Find where the given text appears and provide that cell's center as [x, y] coordinate. 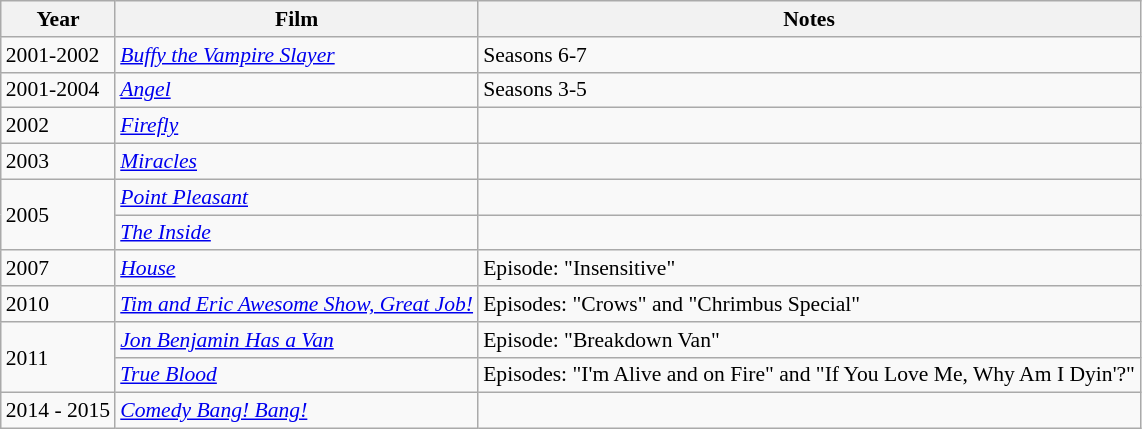
2010 [58, 304]
2011 [58, 358]
House [296, 269]
Episode: "Breakdown Van" [809, 340]
Buffy the Vampire Slayer [296, 55]
Episodes: "Crows" and "Chrimbus Special" [809, 304]
Jon Benjamin Has a Van [296, 340]
Firefly [296, 126]
Notes [809, 19]
Point Pleasant [296, 197]
2001-2004 [58, 90]
2007 [58, 269]
Seasons 3-5 [809, 90]
2001-2002 [58, 55]
2005 [58, 214]
Episode: "Insensitive" [809, 269]
Film [296, 19]
2003 [58, 162]
True Blood [296, 375]
Comedy Bang! Bang! [296, 411]
2002 [58, 126]
2014 - 2015 [58, 411]
Angel [296, 90]
The Inside [296, 233]
Tim and Eric Awesome Show, Great Job! [296, 304]
Year [58, 19]
Miracles [296, 162]
Episodes: "I'm Alive and on Fire" and "If You Love Me, Why Am I Dyin'?" [809, 375]
Seasons 6-7 [809, 55]
